Return the [x, y] coordinate for the center point of the cell that contains the specified text.  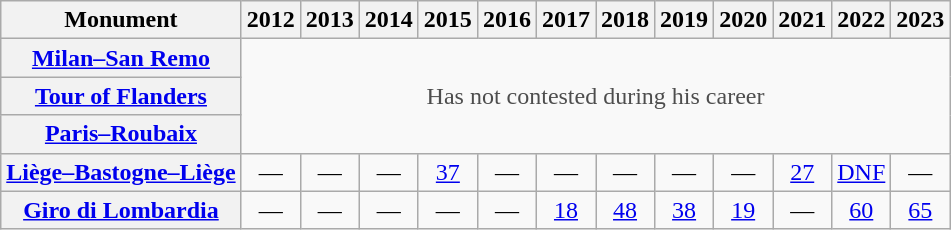
48 [626, 210]
Liège–Bastogne–Liège [121, 172]
2012 [270, 20]
DNF [862, 172]
2020 [744, 20]
Monument [121, 20]
2018 [626, 20]
2017 [566, 20]
2016 [506, 20]
19 [744, 210]
Paris–Roubaix [121, 134]
Giro di Lombardia [121, 210]
60 [862, 210]
2015 [448, 20]
2022 [862, 20]
2019 [684, 20]
18 [566, 210]
Milan–San Remo [121, 58]
37 [448, 172]
2021 [802, 20]
2013 [330, 20]
2014 [388, 20]
27 [802, 172]
2023 [920, 20]
38 [684, 210]
65 [920, 210]
Has not contested during his career [596, 96]
Tour of Flanders [121, 96]
